Pinpoint the cell where the given text exists, returning its [X, Y] midpoint coordinate. 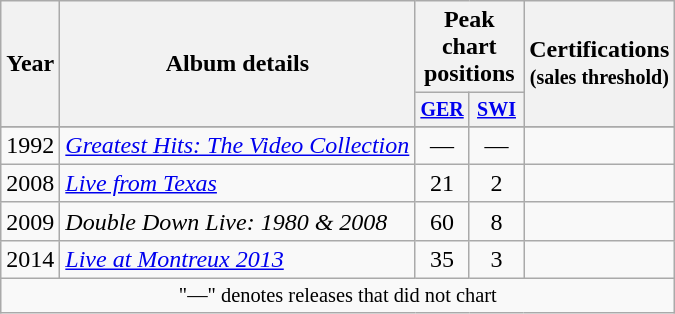
Live at Montreux 2013 [238, 259]
Album details [238, 64]
3 [496, 259]
2014 [30, 259]
2 [496, 183]
8 [496, 221]
21 [442, 183]
Double Down Live: 1980 & 2008 [238, 221]
"—" denotes releases that did not chart [338, 296]
60 [442, 221]
Peak chart positions [470, 47]
Certifications(sales threshold) [600, 64]
1992 [30, 145]
GER [442, 110]
35 [442, 259]
Greatest Hits: The Video Collection [238, 145]
SWI [496, 110]
2008 [30, 183]
Live from Texas [238, 183]
2009 [30, 221]
Year [30, 64]
